Search for the cell housing the specified text and yield its (X, Y) center coordinate. 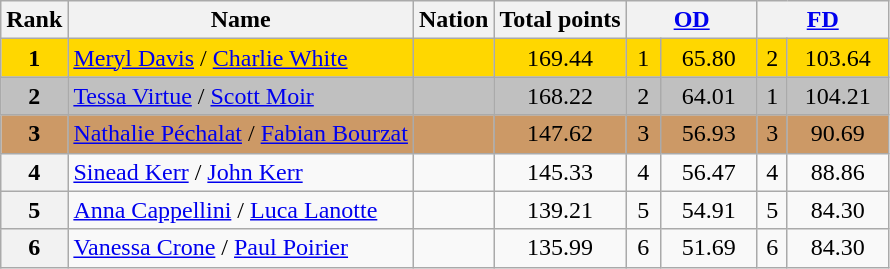
103.64 (838, 58)
64.01 (708, 96)
54.91 (708, 210)
FD (822, 20)
168.22 (560, 96)
Nathalie Péchalat / Fabian Bourzat (241, 134)
Vanessa Crone / Paul Poirier (241, 248)
147.62 (560, 134)
Rank (34, 20)
169.44 (560, 58)
Sinead Kerr / John Kerr (241, 172)
88.86 (838, 172)
135.99 (560, 248)
Anna Cappellini / Luca Lanotte (241, 210)
51.69 (708, 248)
90.69 (838, 134)
Name (241, 20)
Total points (560, 20)
OD (692, 20)
56.93 (708, 134)
145.33 (560, 172)
Tessa Virtue / Scott Moir (241, 96)
104.21 (838, 96)
Nation (453, 20)
Meryl Davis / Charlie White (241, 58)
56.47 (708, 172)
65.80 (708, 58)
139.21 (560, 210)
